Locate the cell with the specified text and output its (X, Y) center coordinate. 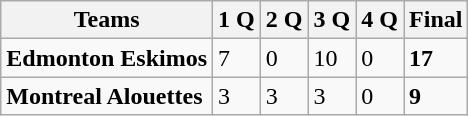
1 Q (237, 20)
17 (436, 58)
9 (436, 96)
3 Q (332, 20)
2 Q (284, 20)
Teams (107, 20)
Montreal Alouettes (107, 96)
Edmonton Eskimos (107, 58)
Final (436, 20)
10 (332, 58)
7 (237, 58)
4 Q (380, 20)
